Detect which cell encompasses the target text, then output its [x, y] center coordinate. 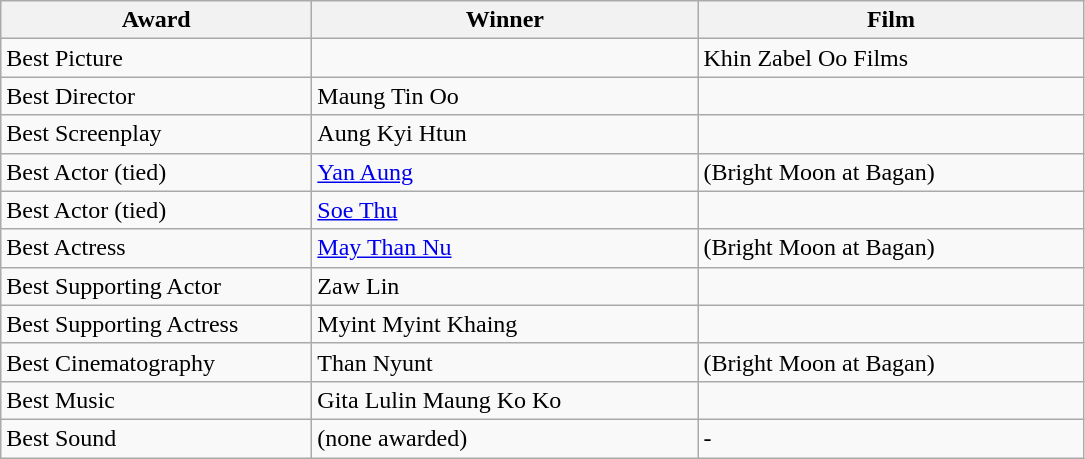
Soe Thu [505, 210]
May Than Nu [505, 248]
Best Sound [156, 438]
Khin Zabel Oo Films [891, 58]
Zaw Lin [505, 286]
Gita Lulin Maung Ko Ko [505, 400]
Yan Aung [505, 172]
Film [891, 20]
Than Nyunt [505, 362]
- [891, 438]
Award [156, 20]
(none awarded) [505, 438]
Best Director [156, 96]
Best Cinematography [156, 362]
Best Music [156, 400]
Best Actress [156, 248]
Best Supporting Actor [156, 286]
Maung Tin Oo [505, 96]
Best Screenplay [156, 134]
Aung Kyi Htun [505, 134]
Winner [505, 20]
Best Picture [156, 58]
Best Supporting Actress [156, 324]
Myint Myint Khaing [505, 324]
